Extract the [X, Y] coordinate from the center of the cell holding the provided text.  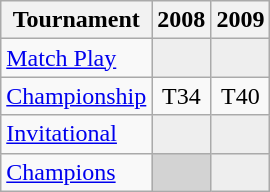
Championship [76, 96]
2008 [182, 20]
Invitational [76, 134]
2009 [240, 20]
Champions [76, 172]
Match Play [76, 58]
T34 [182, 96]
Tournament [76, 20]
T40 [240, 96]
